Determine the [x, y] coordinate at the center of the cell enclosing the given text.  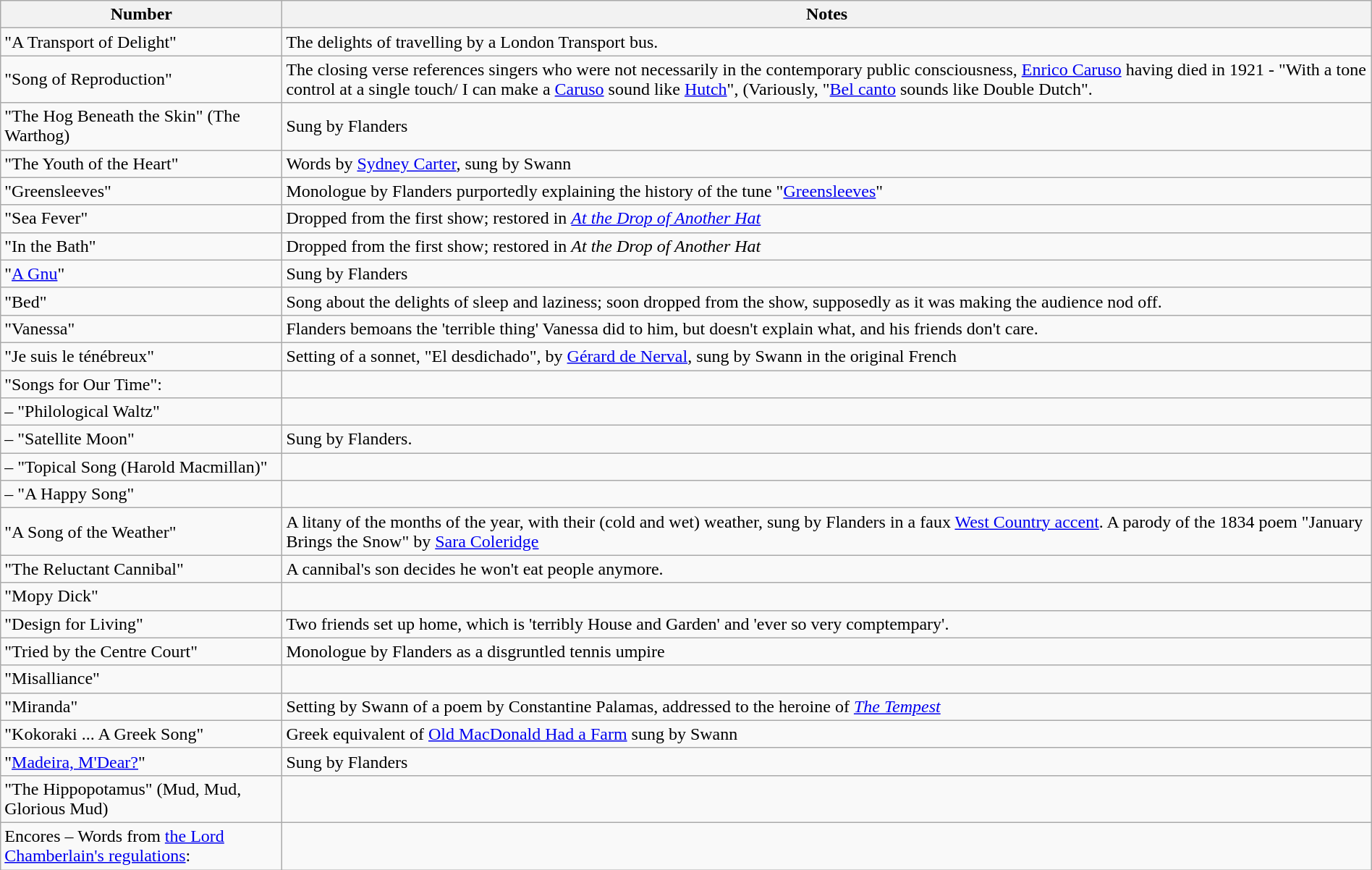
"A Transport of Delight" [142, 42]
Monologue by Flanders purportedly explaining the history of the tune "Greensleeves" [826, 191]
"The Hippopotamus" (Mud, Mud, Glorious Mud) [142, 799]
"Kokoraki ... A Greek Song" [142, 734]
"Je suis le ténébreux" [142, 356]
"A Song of the Weather" [142, 531]
"Vanessa" [142, 329]
The delights of travelling by a London Transport bus. [826, 42]
"Songs for Our Time": [142, 384]
Encores – Words from the Lord Chamberlain's regulations: [142, 845]
Monologue by Flanders as a disgruntled tennis umpire [826, 651]
– "Topical Song (Harold Macmillan)" [142, 467]
– "Satellite Moon" [142, 439]
"Misalliance" [142, 679]
"The Reluctant Cannibal" [142, 569]
"Miranda" [142, 706]
"Tried by the Centre Court" [142, 651]
Notes [826, 14]
"Design for Living" [142, 624]
"A Gnu" [142, 274]
"The Hog Beneath the Skin" (The Warthog) [142, 126]
Number [142, 14]
"Bed" [142, 301]
Words by Sydney Carter, sung by Swann [826, 164]
"Madeira, M'Dear?" [142, 761]
"Greensleeves" [142, 191]
Greek equivalent of Old MacDonald Had a Farm sung by Swann [826, 734]
"The Youth of the Heart" [142, 164]
"Sea Fever" [142, 219]
Setting of a sonnet, "El desdichado", by Gérard de Nerval, sung by Swann in the original French [826, 356]
– "A Happy Song" [142, 494]
"In the Bath" [142, 246]
"Mopy Dick" [142, 596]
Flanders bemoans the 'terrible thing' Vanessa did to him, but doesn't explain what, and his friends don't care. [826, 329]
Two friends set up home, which is 'terribly House and Garden' and 'ever so very comptempary'. [826, 624]
– "Philological Waltz" [142, 412]
Setting by Swann of a poem by Constantine Palamas, addressed to the heroine of The Tempest [826, 706]
A cannibal's son decides he won't eat people anymore. [826, 569]
Song about the delights of sleep and laziness; soon dropped from the show, supposedly as it was making the audience nod off. [826, 301]
"Song of Reproduction" [142, 80]
Sung by Flanders. [826, 439]
